Pinpoint the cell where the given text exists, returning its [x, y] midpoint coordinate. 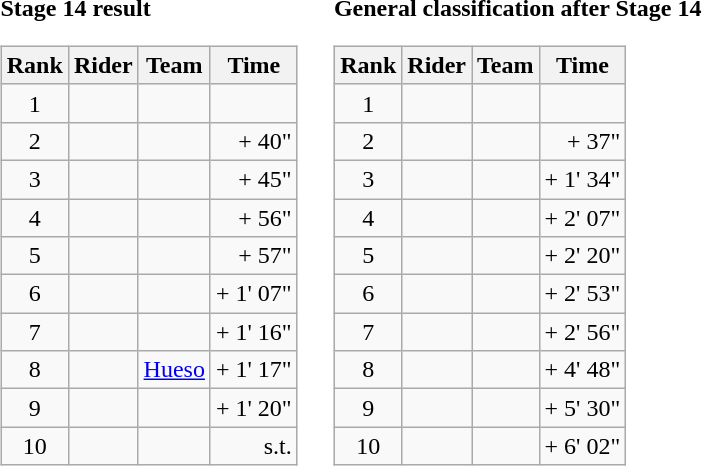
+ 40" [254, 141]
+ 5' 30" [582, 408]
+ 1' 16" [254, 332]
+ 1' 20" [254, 408]
+ 57" [254, 256]
+ 1' 17" [254, 370]
s.t. [254, 446]
+ 56" [254, 217]
+ 6' 02" [582, 446]
+ 37" [582, 141]
+ 1' 34" [582, 179]
Hueso [174, 370]
+ 45" [254, 179]
+ 2' 07" [582, 217]
+ 1' 07" [254, 294]
+ 2' 56" [582, 332]
+ 2' 53" [582, 294]
+ 2' 20" [582, 256]
+ 4' 48" [582, 370]
